From the cell containing the given text, extract its center point as (X, Y) coordinate. 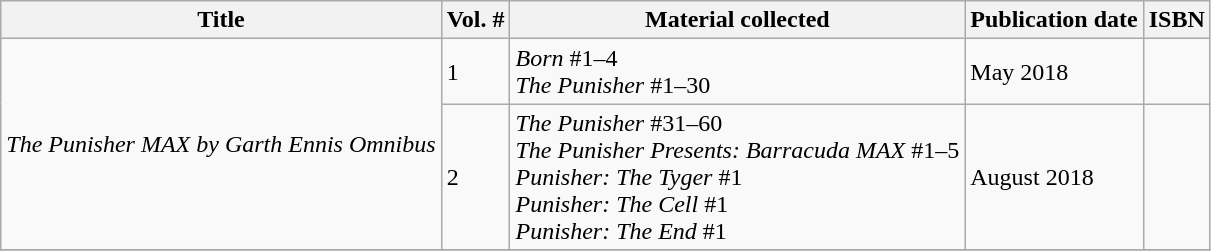
August 2018 (1054, 177)
Born #1–4The Punisher #1–30 (738, 72)
Vol. # (476, 20)
The Punisher MAX by Garth Ennis Omnibus (221, 144)
ISBN (1176, 20)
Title (221, 20)
1 (476, 72)
May 2018 (1054, 72)
2 (476, 177)
The Punisher #31–60The Punisher Presents: Barracuda MAX #1–5Punisher: The Tyger #1Punisher: The Cell #1Punisher: The End #1 (738, 177)
Publication date (1054, 20)
Material collected (738, 20)
